Find where the given text appears and provide that cell's center as (X, Y) coordinate. 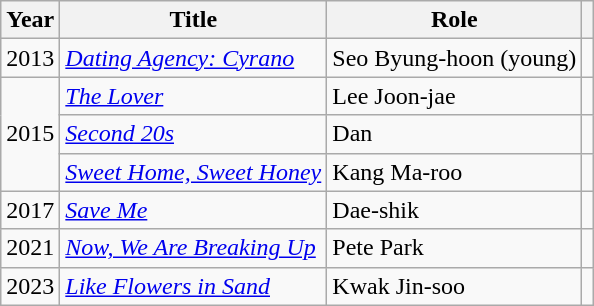
2017 (30, 210)
Kwak Jin-soo (454, 286)
Save Me (194, 210)
Kang Ma-roo (454, 172)
Lee Joon-jae (454, 96)
Dating Agency: Cyrano (194, 58)
2015 (30, 134)
Sweet Home, Sweet Honey (194, 172)
Seo Byung-hoon (young) (454, 58)
Title (194, 20)
Now, We Are Breaking Up (194, 248)
The Lover (194, 96)
2023 (30, 286)
2013 (30, 58)
2021 (30, 248)
Like Flowers in Sand (194, 286)
Dae-shik (454, 210)
Role (454, 20)
Second 20s (194, 134)
Year (30, 20)
Pete Park (454, 248)
Dan (454, 134)
